Capture the cell that displays the provided text and extract its [X, Y] central coordinate. 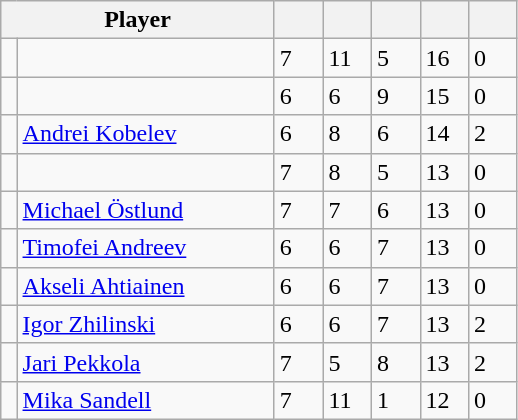
12 [444, 400]
Akseli Ahtiainen [146, 286]
15 [444, 96]
16 [444, 58]
Michael Östlund [146, 210]
Andrei Kobelev [146, 134]
Player [138, 20]
Jari Pekkola [146, 362]
1 [396, 400]
Mika Sandell [146, 400]
9 [396, 96]
Igor Zhilinski [146, 324]
Timofei Andreev [146, 248]
14 [444, 134]
